Capture the cell that displays the provided text and extract its [x, y] central coordinate. 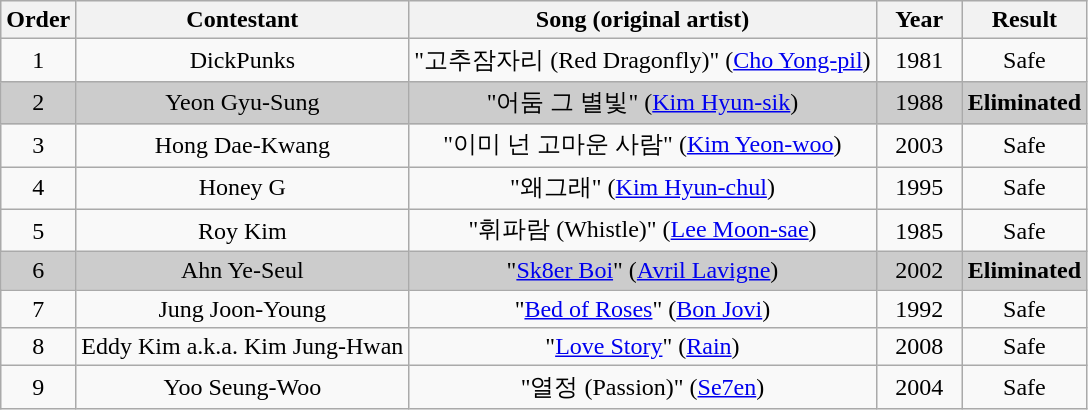
"이미 넌 고마운 사람" (Kim Yeon-woo) [642, 146]
1995 [919, 188]
Eddy Kim a.k.a. Kim Jung-Hwan [242, 347]
Ahn Ye-Seul [242, 271]
3 [38, 146]
2003 [919, 146]
"Love Story" (Rain) [642, 347]
"휘파람 (Whistle)" (Lee Moon-sae) [642, 230]
Honey G [242, 188]
Result [1024, 20]
7 [38, 309]
4 [38, 188]
"Bed of Roses" (Bon Jovi) [642, 309]
Yoo Seung-Woo [242, 388]
"Sk8er Boi" (Avril Lavigne) [642, 271]
2002 [919, 271]
Song (original artist) [642, 20]
"어둠 그 별빛" (Kim Hyun-sik) [642, 102]
"고추잠자리 (Red Dragonfly)" (Cho Yong-pil) [642, 60]
5 [38, 230]
Hong Dae-Kwang [242, 146]
1992 [919, 309]
Roy Kim [242, 230]
Order [38, 20]
DickPunks [242, 60]
Yeon Gyu-Sung [242, 102]
"왜그래" (Kim Hyun-chul) [642, 188]
8 [38, 347]
Year [919, 20]
1981 [919, 60]
2008 [919, 347]
1985 [919, 230]
1988 [919, 102]
6 [38, 271]
2004 [919, 388]
Jung Joon-Young [242, 309]
"열정 (Passion)" (Se7en) [642, 388]
Contestant [242, 20]
2 [38, 102]
1 [38, 60]
9 [38, 388]
